Extract the (x, y) coordinate from the center of the cell holding the provided text.  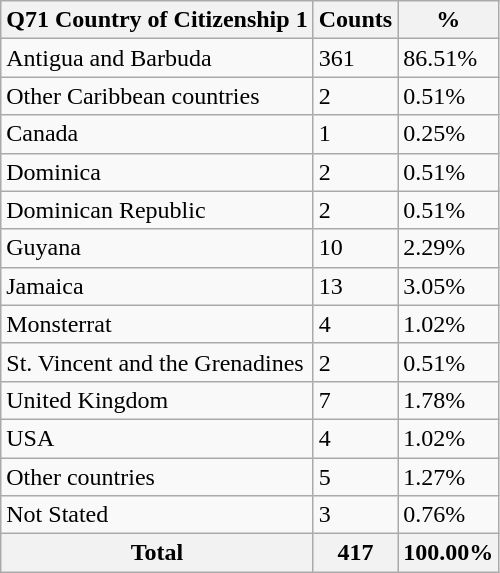
1.27% (448, 477)
1.78% (448, 400)
% (448, 20)
USA (157, 438)
2.29% (448, 248)
417 (355, 553)
Total (157, 553)
Jamaica (157, 286)
361 (355, 58)
Antigua and Barbuda (157, 58)
Other countries (157, 477)
86.51% (448, 58)
Other Caribbean countries (157, 96)
Counts (355, 20)
Not Stated (157, 515)
United Kingdom (157, 400)
0.76% (448, 515)
Dominican Republic (157, 210)
0.25% (448, 134)
Dominica (157, 172)
Canada (157, 134)
Monsterrat (157, 324)
13 (355, 286)
1 (355, 134)
3 (355, 515)
St. Vincent and the Grenadines (157, 362)
Guyana (157, 248)
Q71 Country of Citizenship 1 (157, 20)
100.00% (448, 553)
5 (355, 477)
3.05% (448, 286)
10 (355, 248)
7 (355, 400)
